Extract the [X, Y] coordinate from the center of the cell holding the provided text.  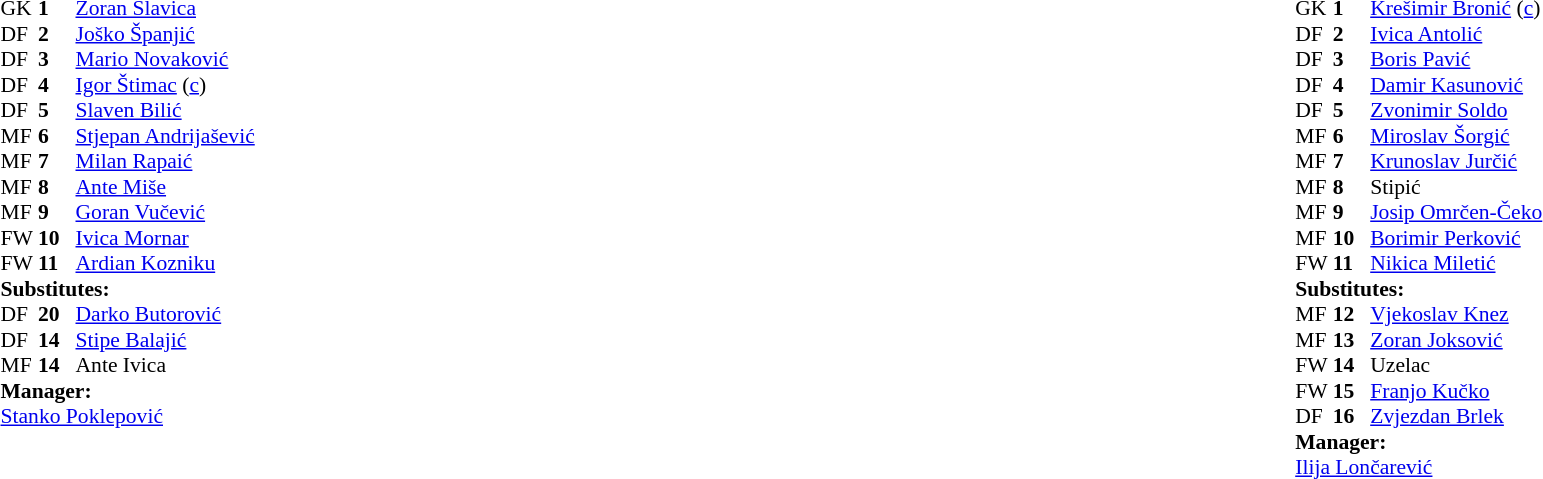
Josip Omrčen-Čeko [1456, 213]
Borimir Perković [1456, 238]
Miroslav Šorgić [1456, 136]
Ivica Antolić [1456, 34]
Stanko Poklepović [127, 417]
Ante Ivica [166, 365]
Zvjezdan Brlek [1456, 417]
Krunoslav Jurčić [1456, 161]
20 [57, 315]
Ivica Mornar [166, 238]
Zoran Joksović [1456, 340]
16 [1352, 417]
Uzelac [1456, 365]
Ardian Kozniku [166, 263]
Franjo Kučko [1456, 391]
Ante Miše [166, 187]
15 [1352, 391]
12 [1352, 315]
Nikica Miletić [1456, 263]
Joško Španjić [166, 34]
13 [1352, 340]
Boris Pavić [1456, 59]
Vjekoslav Knez [1456, 315]
Slaven Bilić [166, 111]
Damir Kasunović [1456, 85]
Mario Novaković [166, 59]
Zvonimir Soldo [1456, 111]
Stipić [1456, 187]
Stjepan Andrijašević [166, 136]
Stipe Balajić [166, 340]
Darko Butorović [166, 315]
Goran Vučević [166, 213]
Milan Rapaić [166, 161]
Igor Štimac (c) [166, 85]
